Output the [x, y] coordinate of the center of the cell containing the given text.  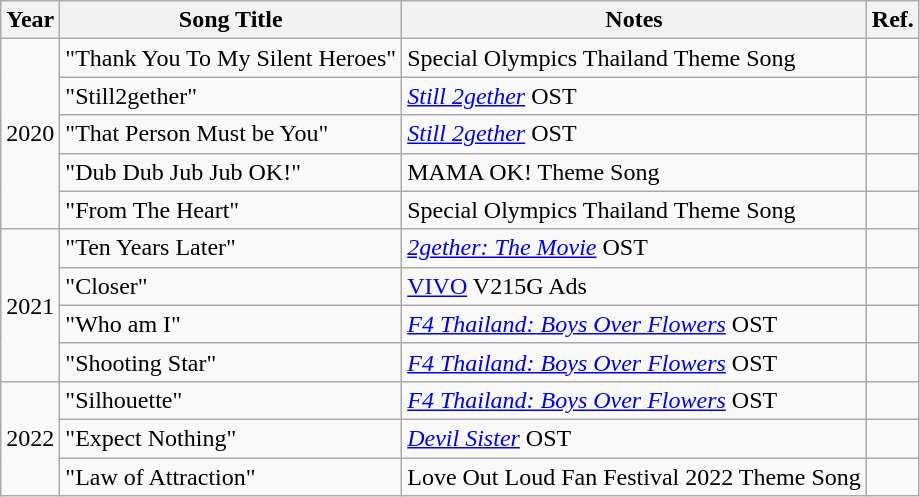
"Law of Attraction" [231, 477]
"Silhouette" [231, 400]
"From The Heart" [231, 210]
2gether: The Movie OST [634, 248]
Notes [634, 20]
2020 [30, 134]
"Who am I" [231, 324]
"Expect Nothing" [231, 438]
Devil Sister OST [634, 438]
Year [30, 20]
VIVO V215G Ads [634, 286]
MAMA OK! Theme Song [634, 172]
"Thank You To My Silent Heroes" [231, 58]
"That Person Must be You" [231, 134]
Song Title [231, 20]
"Dub Dub Jub Jub OK!" [231, 172]
2022 [30, 438]
"Ten Years Later" [231, 248]
"Shooting Star" [231, 362]
"Still2gether" [231, 96]
2021 [30, 305]
Ref. [892, 20]
Love Out Loud Fan Festival 2022 Theme Song [634, 477]
"Closer" [231, 286]
